Locate the cell with the specified text and output its [x, y] center coordinate. 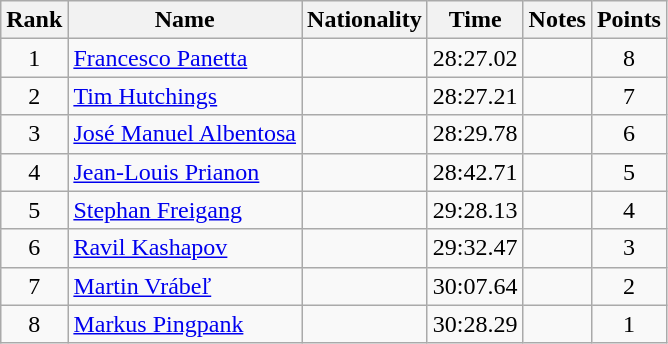
28:27.21 [475, 96]
Francesco Panetta [185, 58]
28:27.02 [475, 58]
Time [475, 20]
Tim Hutchings [185, 96]
28:29.78 [475, 134]
José Manuel Albentosa [185, 134]
Ravil Kashapov [185, 248]
Name [185, 20]
Nationality [365, 20]
29:28.13 [475, 210]
Jean-Louis Prianon [185, 172]
29:32.47 [475, 248]
Points [628, 20]
Markus Pingpank [185, 324]
Martin Vrábeľ [185, 286]
30:07.64 [475, 286]
Notes [557, 20]
Rank [34, 20]
Stephan Freigang [185, 210]
30:28.29 [475, 324]
28:42.71 [475, 172]
